From the cell containing the given text, extract its center point as (X, Y) coordinate. 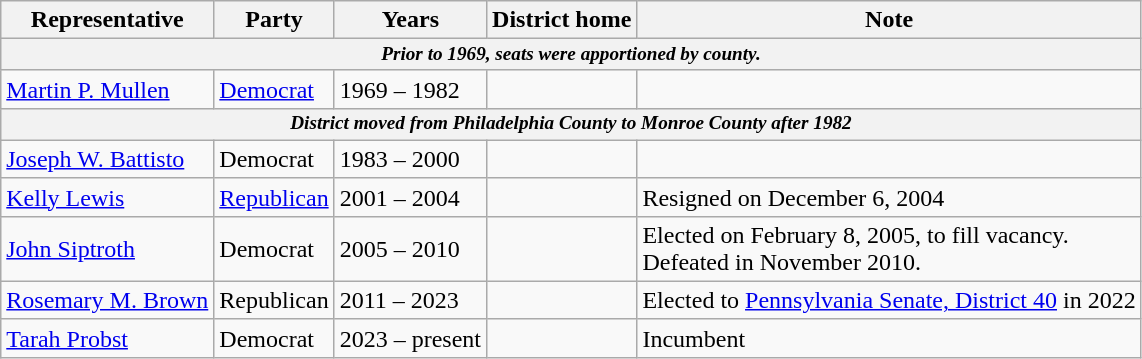
Resigned on December 6, 2004 (889, 197)
Kelly Lewis (108, 197)
Martin P. Mullen (108, 89)
Incumbent (889, 338)
2023 – present (410, 338)
1983 – 2000 (410, 159)
2011 – 2023 (410, 300)
2005 – 2010 (410, 248)
John Siptroth (108, 248)
2001 – 2004 (410, 197)
Rosemary M. Brown (108, 300)
Elected to Pennsylvania Senate, District 40 in 2022 (889, 300)
1969 – 1982 (410, 89)
Note (889, 20)
Joseph W. Battisto (108, 159)
Tarah Probst (108, 338)
Party (274, 20)
District home (562, 20)
Elected on February 8, 2005, to fill vacancy.Defeated in November 2010. (889, 248)
Prior to 1969, seats were apportioned by county. (571, 55)
Representative (108, 20)
District moved from Philadelphia County to Monroe County after 1982 (571, 125)
Years (410, 20)
